For the text-containing cell, return its midpoint in [X, Y] coordinate format. 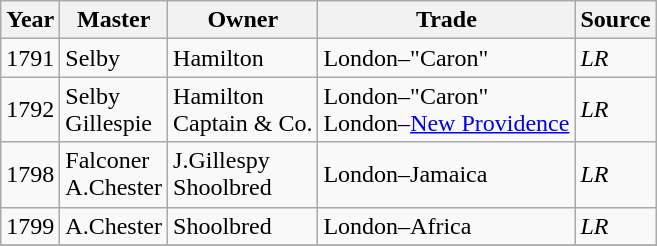
1799 [30, 226]
London–Africa [446, 226]
HamiltonCaptain & Co. [243, 110]
London–Jamaica [446, 174]
London–"Caron"London–New Providence [446, 110]
Shoolbred [243, 226]
FalconerA.Chester [114, 174]
Selby [114, 58]
Master [114, 20]
1792 [30, 110]
J.GillespyShoolbred [243, 174]
A.Chester [114, 226]
Trade [446, 20]
Source [616, 20]
Year [30, 20]
1791 [30, 58]
Owner [243, 20]
London–"Caron" [446, 58]
1798 [30, 174]
Hamilton [243, 58]
SelbyGillespie [114, 110]
